Locate the cell with the specified text and output its [x, y] center coordinate. 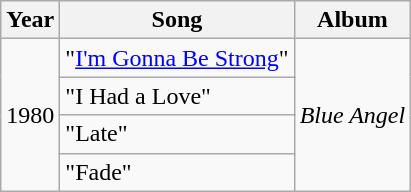
1980 [30, 115]
"I Had a Love" [177, 96]
"Fade" [177, 172]
Year [30, 20]
"I'm Gonna Be Strong" [177, 58]
Album [352, 20]
Song [177, 20]
"Late" [177, 134]
Blue Angel [352, 115]
